Find where the given text appears and provide that cell's center as [x, y] coordinate. 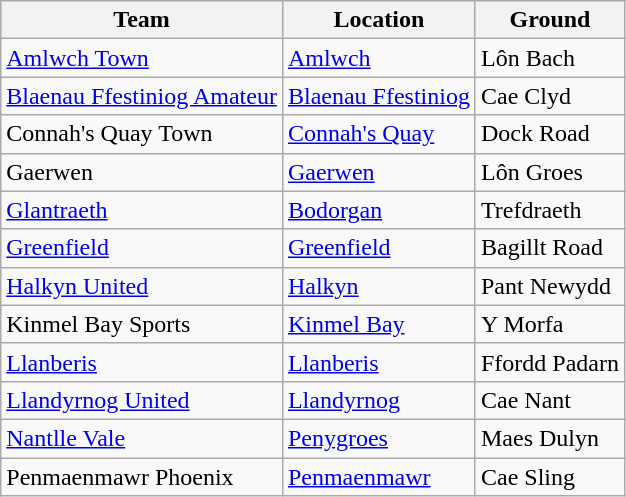
Amlwch Town [142, 58]
Glantraeth [142, 210]
Trefdraeth [550, 210]
Llandyrnog [378, 400]
Penygroes [378, 438]
Blaenau Ffestiniog [378, 96]
Nantlle Vale [142, 438]
Halkyn [378, 286]
Penmaenmawr [378, 477]
Halkyn United [142, 286]
Dock Road [550, 134]
Team [142, 20]
Ground [550, 20]
Amlwch [378, 58]
Cae Nant [550, 400]
Ffordd Padarn [550, 362]
Cae Clyd [550, 96]
Llandyrnog United [142, 400]
Penmaenmawr Phoenix [142, 477]
Bagillt Road [550, 248]
Y Morfa [550, 324]
Connah's Quay Town [142, 134]
Bodorgan [378, 210]
Cae Sling [550, 477]
Lôn Bach [550, 58]
Lôn Groes [550, 172]
Kinmel Bay Sports [142, 324]
Blaenau Ffestiniog Amateur [142, 96]
Kinmel Bay [378, 324]
Pant Newydd [550, 286]
Maes Dulyn [550, 438]
Location [378, 20]
Connah's Quay [378, 134]
